Return (x, y) of the center of cell containing provided text 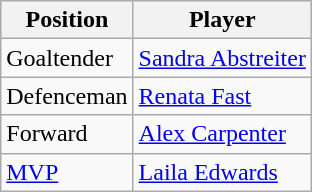
Position (67, 20)
MVP (67, 172)
Player (222, 20)
Sandra Abstreiter (222, 58)
Laila Edwards (222, 172)
Alex Carpenter (222, 134)
Defenceman (67, 96)
Forward (67, 134)
Renata Fast (222, 96)
Goaltender (67, 58)
